Capture the cell that displays the provided text and extract its (X, Y) central coordinate. 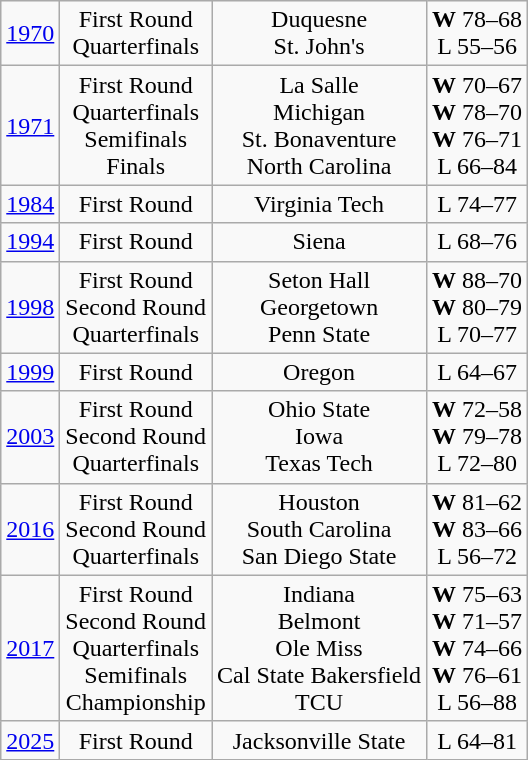
L 64–67 (478, 372)
2017 (30, 648)
La SalleMichiganSt. BonaventureNorth Carolina (320, 126)
W 72–58W 79–78L 72–80 (478, 437)
Virginia Tech (320, 204)
1994 (30, 242)
W 81–62W 83–66L 56–72 (478, 529)
First RoundQuarterfinalsSemifinalsFinals (136, 126)
L 64–81 (478, 740)
2025 (30, 740)
Oregon (320, 372)
1998 (30, 307)
L 74–77 (478, 204)
DuquesneSt. John's (320, 34)
First RoundSecond RoundQuarterfinalsSemifinalsChampionship (136, 648)
2003 (30, 437)
1971 (30, 126)
1999 (30, 372)
Siena (320, 242)
W 88–70W 80–79L 70–77 (478, 307)
1984 (30, 204)
First RoundQuarterfinals (136, 34)
Jacksonville State (320, 740)
IndianaBelmontOle MissCal State BakersfieldTCU (320, 648)
W 70–67W 78–70W 76–71L 66–84 (478, 126)
W 78–68L 55–56 (478, 34)
1970 (30, 34)
HoustonSouth CarolinaSan Diego State (320, 529)
Ohio StateIowaTexas Tech (320, 437)
L 68–76 (478, 242)
2016 (30, 529)
Seton HallGeorgetownPenn State (320, 307)
W 75–63W 71–57W 74–66W 76–61L 56–88 (478, 648)
